Find where the given text appears and provide that cell's center as (x, y) coordinate. 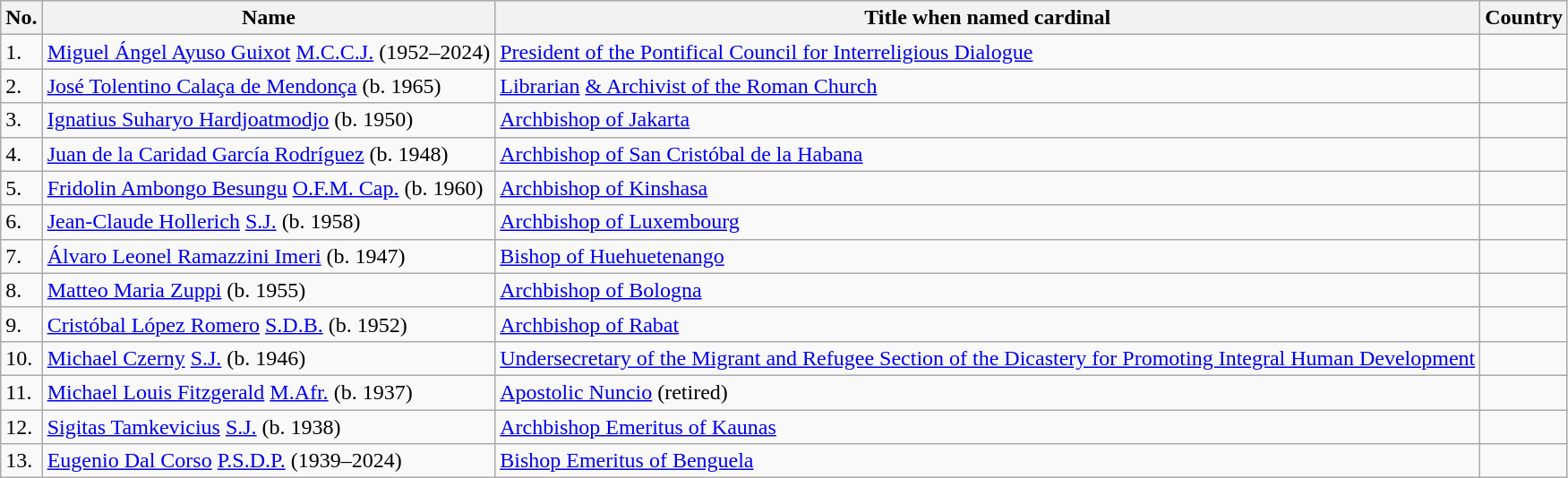
Archbishop of San Cristóbal de la Habana (988, 154)
Librarian & Archivist of the Roman Church (988, 86)
Country (1524, 18)
10. (21, 358)
8. (21, 290)
Ignatius Suharyo Hardjoatmodjo (b. 1950) (269, 120)
9. (21, 324)
3. (21, 120)
7. (21, 256)
2. (21, 86)
Name (269, 18)
Eugenio Dal Corso P.S.D.P. (1939–2024) (269, 461)
1. (21, 52)
Miguel Ángel Ayuso Guixot M.C.C.J. (1952–2024) (269, 52)
Fridolin Ambongo Besungu O.F.M. Cap. (b. 1960) (269, 188)
13. (21, 461)
Archbishop of Luxembourg (988, 222)
Bishop Emeritus of Benguela (988, 461)
President of the Pontifical Council for Interreligious Dialogue (988, 52)
6. (21, 222)
4. (21, 154)
Archbishop of Rabat (988, 324)
Juan de la Caridad García Rodríguez (b. 1948) (269, 154)
Matteo Maria Zuppi (b. 1955) (269, 290)
Undersecretary of the Migrant and Refugee Section of the Dicastery for Promoting Integral Human Development (988, 358)
Title when named cardinal (988, 18)
Archbishop of Jakarta (988, 120)
Sigitas Tamkevicius S.J. (b. 1938) (269, 427)
José Tolentino Calaça de Mendonça (b. 1965) (269, 86)
Archbishop Emeritus of Kaunas (988, 427)
Bishop of Huehuetenango (988, 256)
Michael Czerny S.J. (b. 1946) (269, 358)
Apostolic Nuncio (retired) (988, 392)
11. (21, 392)
No. (21, 18)
Álvaro Leonel Ramazzini Imeri (b. 1947) (269, 256)
Jean-Claude Hollerich S.J. (b. 1958) (269, 222)
Archbishop of Kinshasa (988, 188)
5. (21, 188)
Michael Louis Fitzgerald M.Afr. (b. 1937) (269, 392)
Cristóbal López Romero S.D.B. (b. 1952) (269, 324)
12. (21, 427)
Archbishop of Bologna (988, 290)
